Provide the [X, Y] coordinate of the cell's center where the given text is located.  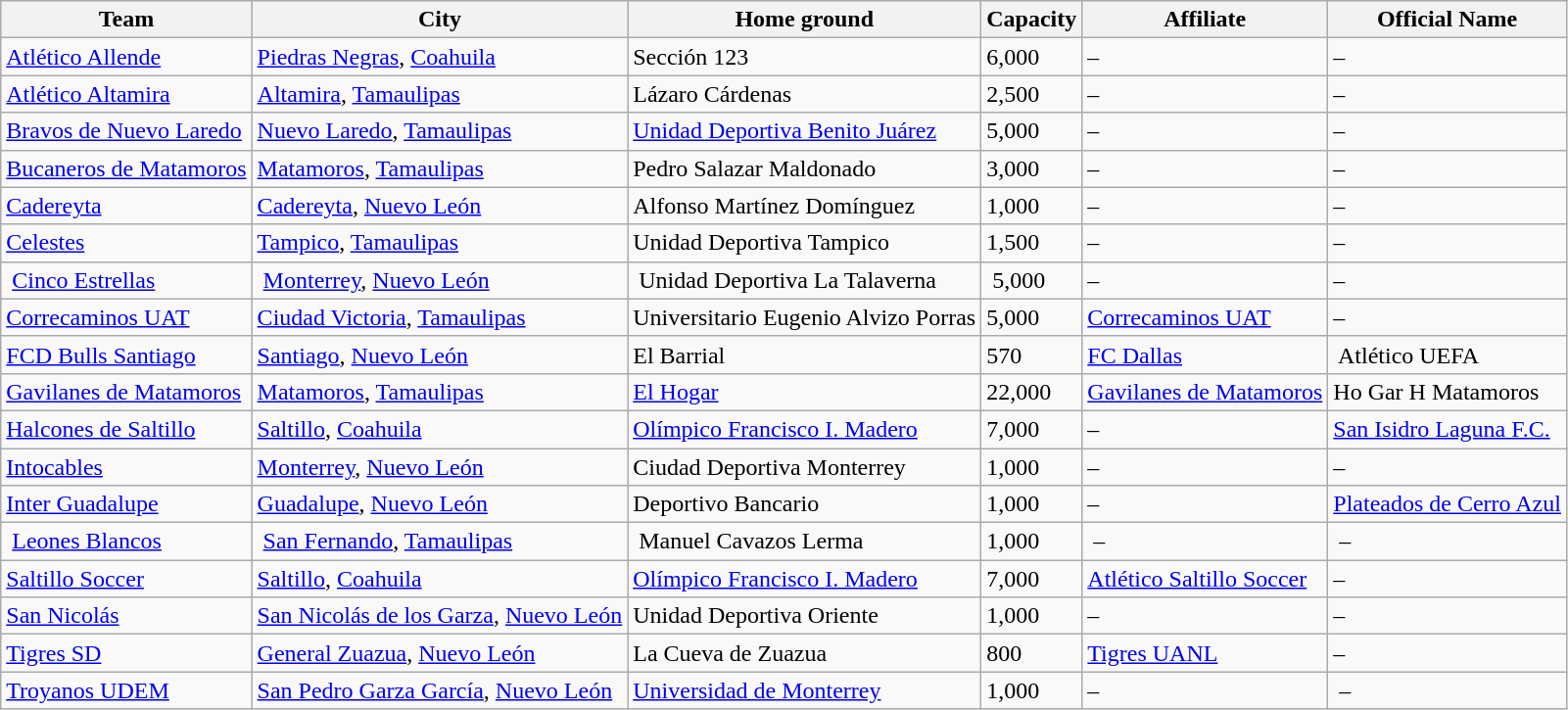
Universitario Eugenio Alvizo Porras [805, 317]
1,500 [1032, 243]
General Zuazua, Nuevo León [440, 653]
3,000 [1032, 168]
Celestes [126, 243]
Manuel Cavazos Lerma [805, 542]
Troyanos UDEM [126, 690]
Tampico, Tamaulipas [440, 243]
City [440, 20]
22,000 [1032, 392]
La Cueva de Zuazua [805, 653]
Atlético Altamira [126, 94]
Atlético Allende [126, 57]
Guadalupe, Nuevo León [440, 504]
Pedro Salazar Maldonado [805, 168]
Home ground [805, 20]
FC Dallas [1205, 355]
Atlético Saltillo Soccer [1205, 579]
800 [1032, 653]
San Nicolás de los Garza, Nuevo León [440, 616]
6,000 [1032, 57]
Bucaneros de Matamoros [126, 168]
Official Name [1448, 20]
Alfonso Martínez Domínguez [805, 206]
Universidad de Monterrey [805, 690]
Lázaro Cárdenas [805, 94]
Team [126, 20]
570 [1032, 355]
Unidad Deportiva Benito Juárez [805, 131]
Inter Guadalupe [126, 504]
FCD Bulls Santiago [126, 355]
Leones Blancos [126, 542]
Deportivo Bancario [805, 504]
Cadereyta [126, 206]
San Nicolás [126, 616]
Ho Gar H Matamoros [1448, 392]
Tigres UANL [1205, 653]
Sección 123 [805, 57]
Unidad Deportiva Oriente [805, 616]
El Hogar [805, 392]
Atlético UEFA [1448, 355]
San Pedro Garza García, Nuevo León [440, 690]
Intocables [126, 467]
Bravos de Nuevo Laredo [126, 131]
Ciudad Victoria, Tamaulipas [440, 317]
Ciudad Deportiva Monterrey [805, 467]
Cinco Estrellas [126, 280]
Cadereyta, Nuevo León [440, 206]
Affiliate [1205, 20]
Halcones de Saltillo [126, 429]
El Barrial [805, 355]
Plateados de Cerro Azul [1448, 504]
Santiago, Nuevo León [440, 355]
Nuevo Laredo, Tamaulipas [440, 131]
Tigres SD [126, 653]
Altamira, Tamaulipas [440, 94]
Capacity [1032, 20]
San Isidro Laguna F.C. [1448, 429]
Piedras Negras, Coahuila [440, 57]
Unidad Deportiva La Talaverna [805, 280]
Saltillo Soccer [126, 579]
San Fernando, Tamaulipas [440, 542]
Unidad Deportiva Tampico [805, 243]
2,500 [1032, 94]
